Locate the cell with the specified text and output its [x, y] center coordinate. 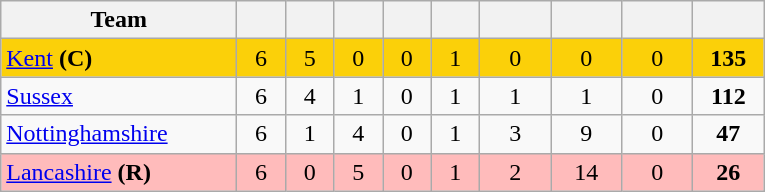
2 [516, 172]
112 [728, 96]
3 [516, 134]
26 [728, 172]
Nottinghamshire [119, 134]
Kent (C) [119, 58]
Sussex [119, 96]
9 [586, 134]
135 [728, 58]
Team [119, 20]
14 [586, 172]
Lancashire (R) [119, 172]
47 [728, 134]
